Provide the [X, Y] coordinate of the cell's center where the given text is located.  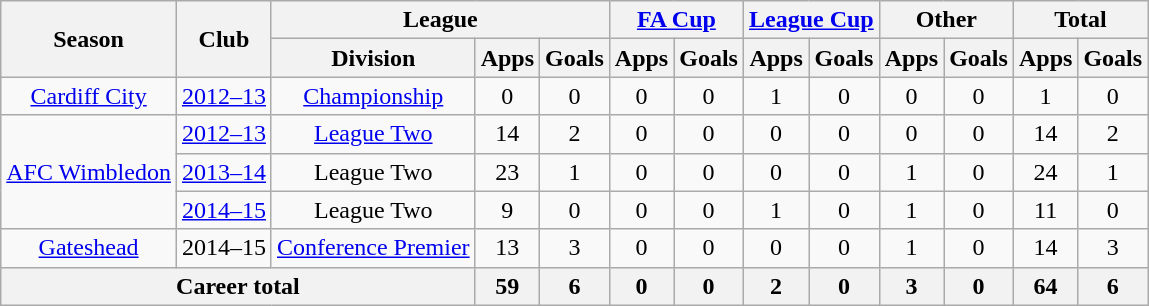
Total [1080, 20]
Cardiff City [89, 96]
2013–14 [224, 172]
11 [1045, 210]
9 [507, 210]
13 [507, 248]
59 [507, 286]
Season [89, 39]
Conference Premier [373, 248]
Club [224, 39]
Career total [238, 286]
AFC Wimbledon [89, 172]
Gateshead [89, 248]
Division [373, 58]
Other [946, 20]
24 [1045, 172]
64 [1045, 286]
Championship [373, 96]
23 [507, 172]
League Cup [811, 20]
League [440, 20]
FA Cup [676, 20]
